Locate the cell with the specified text and output its (x, y) center coordinate. 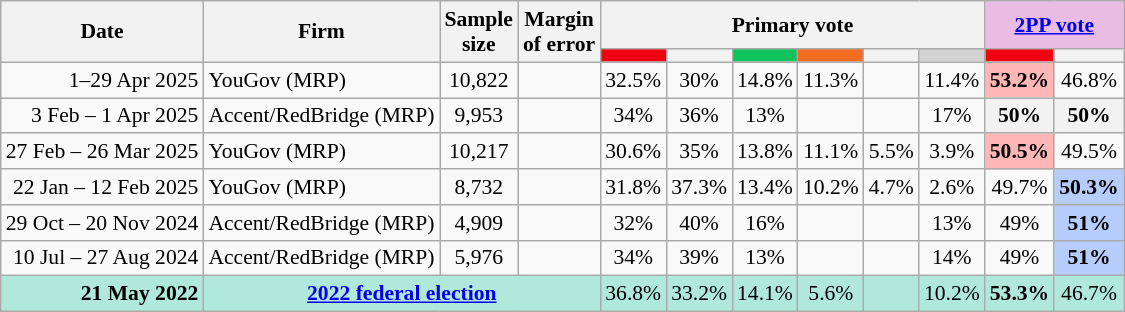
53.3% (1020, 294)
14% (952, 258)
46.7% (1088, 294)
3.9% (952, 152)
Firm (321, 32)
36% (699, 116)
2.6% (952, 187)
14.8% (765, 80)
13.8% (765, 152)
2PP vote (1054, 25)
22 Jan – 12 Feb 2025 (102, 187)
36.8% (633, 294)
11.4% (952, 80)
31.8% (633, 187)
49.7% (1020, 187)
27 Feb – 26 Mar 2025 (102, 152)
53.2% (1020, 80)
4.7% (892, 187)
8,732 (479, 187)
2022 federal election (402, 294)
46.8% (1088, 80)
11.3% (831, 80)
Primary vote (792, 25)
14.1% (765, 294)
5.5% (892, 152)
17% (952, 116)
9,953 (479, 116)
13.4% (765, 187)
5,976 (479, 258)
30% (699, 80)
10 Jul – 27 Aug 2024 (102, 258)
10,822 (479, 80)
21 May 2022 (102, 294)
4,909 (479, 223)
37.3% (699, 187)
39% (699, 258)
10,217 (479, 152)
32% (633, 223)
16% (765, 223)
5.6% (831, 294)
50.5% (1020, 152)
11.1% (831, 152)
30.6% (633, 152)
49.5% (1088, 152)
50.3% (1088, 187)
Date (102, 32)
33.2% (699, 294)
40% (699, 223)
Samplesize (479, 32)
29 Oct – 20 Nov 2024 (102, 223)
Marginof error (559, 32)
1–29 Apr 2025 (102, 80)
35% (699, 152)
3 Feb – 1 Apr 2025 (102, 116)
32.5% (633, 80)
